Return the (X, Y) coordinate for the center point of the cell that contains the specified text.  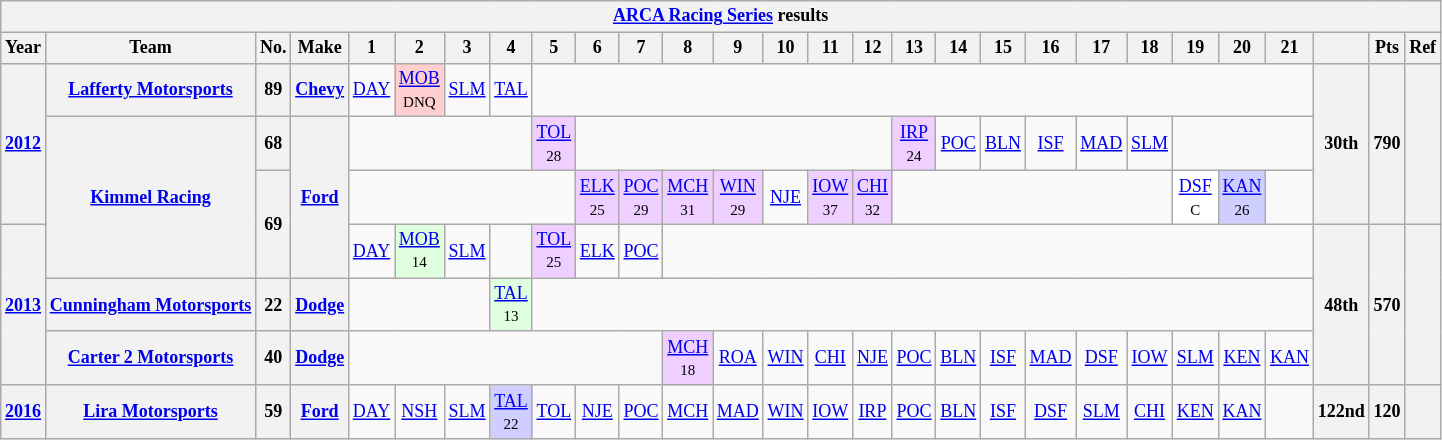
17 (1102, 48)
Kimmel Racing (150, 198)
MCH31 (688, 197)
ELK25 (597, 197)
19 (1195, 48)
TOL25 (554, 251)
40 (274, 358)
14 (958, 48)
10 (786, 48)
WIN29 (738, 197)
No. (274, 48)
3 (467, 48)
Team (150, 48)
MOB14 (420, 251)
Year (24, 48)
9 (738, 48)
22 (274, 305)
TAL13 (511, 305)
8 (688, 48)
790 (1387, 144)
IRP24 (914, 144)
7 (641, 48)
Chevy (320, 90)
59 (274, 412)
11 (830, 48)
12 (873, 48)
MOBDNQ (420, 90)
MCH (688, 412)
2016 (24, 412)
2012 (24, 144)
18 (1150, 48)
Lira Motorsports (150, 412)
POC29 (641, 197)
TOL28 (554, 144)
89 (274, 90)
DSFC (1195, 197)
Cunningham Motorsports (150, 305)
570 (1387, 304)
2 (420, 48)
120 (1387, 412)
IOW37 (830, 197)
Make (320, 48)
1 (371, 48)
Lafferty Motorsports (150, 90)
4 (511, 48)
KAN26 (1242, 197)
13 (914, 48)
TOL (554, 412)
68 (274, 144)
6 (597, 48)
48th (1341, 304)
Pts (1387, 48)
Ref (1423, 48)
MCH18 (688, 358)
16 (1050, 48)
30th (1341, 144)
NSH (420, 412)
ROA (738, 358)
CHI32 (873, 197)
ELK (597, 251)
15 (1004, 48)
5 (554, 48)
21 (1290, 48)
IRP (873, 412)
TAL22 (511, 412)
TAL (511, 90)
2013 (24, 304)
69 (274, 224)
20 (1242, 48)
Carter 2 Motorsports (150, 358)
ARCA Racing Series results (721, 16)
122nd (1341, 412)
